Find where the given text appears and provide that cell's center as [x, y] coordinate. 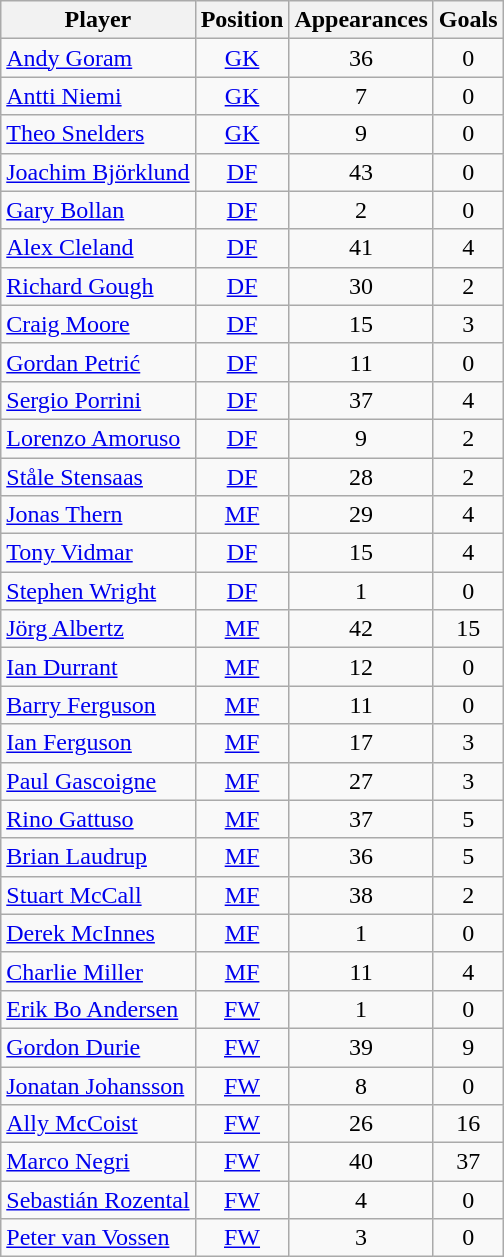
7 [361, 96]
Derek McInnes [98, 933]
27 [361, 781]
42 [361, 629]
28 [361, 477]
40 [361, 1162]
Craig Moore [98, 324]
Lorenzo Amoruso [98, 438]
38 [361, 895]
Marco Negri [98, 1162]
43 [361, 172]
Gordan Petrić [98, 362]
Charlie Miller [98, 971]
Brian Laudrup [98, 857]
12 [361, 667]
Ally McCoist [98, 1124]
Erik Bo Andersen [98, 1009]
Tony Vidmar [98, 553]
Gary Bollan [98, 210]
Ian Ferguson [98, 743]
Stuart McCall [98, 895]
16 [468, 1124]
Richard Gough [98, 286]
30 [361, 286]
Theo Snelders [98, 134]
26 [361, 1124]
Player [98, 20]
Sebastián Rozental [98, 1200]
Ian Durrant [98, 667]
39 [361, 1047]
Alex Cleland [98, 248]
Sergio Porrini [98, 400]
Position [242, 20]
Peter van Vossen [98, 1238]
Jonas Thern [98, 515]
Gordon Durie [98, 1047]
Andy Goram [98, 58]
Jörg Albertz [98, 629]
17 [361, 743]
Jonatan Johansson [98, 1085]
Appearances [361, 20]
Rino Gattuso [98, 819]
41 [361, 248]
29 [361, 515]
Antti Niemi [98, 96]
Paul Gascoigne [98, 781]
8 [361, 1085]
Barry Ferguson [98, 705]
Joachim Björklund [98, 172]
Stephen Wright [98, 591]
Goals [468, 20]
Ståle Stensaas [98, 477]
